Identify which cell holds the provided text, then report its (x, y) central coordinate. 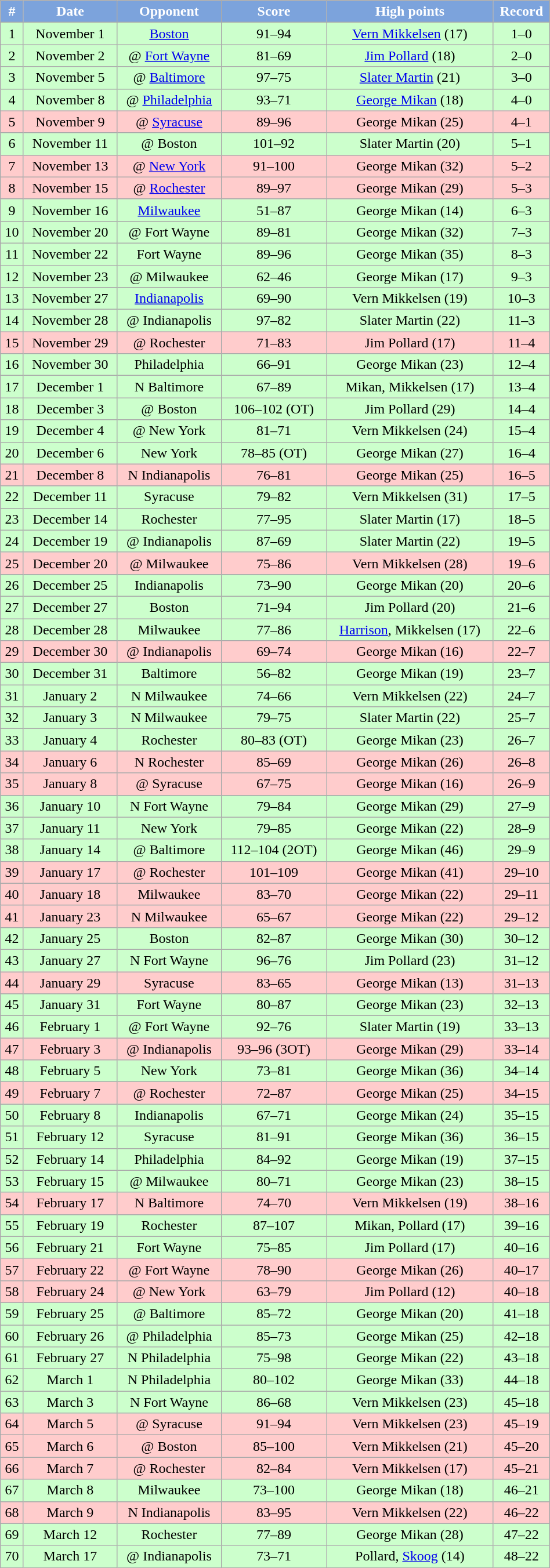
March 9 (70, 1512)
28 (12, 629)
27–9 (521, 806)
23–7 (521, 674)
George Mikan (46) (410, 850)
18 (12, 409)
March 1 (70, 1380)
40–16 (521, 1247)
# (12, 12)
47 (12, 1049)
79–82 (274, 497)
12–4 (521, 365)
38–15 (521, 1181)
40–18 (521, 1291)
3 (12, 78)
6 (12, 144)
George Mikan (17) (410, 277)
101–109 (274, 872)
85–73 (274, 1335)
November 2 (70, 56)
November 1 (70, 34)
42–18 (521, 1335)
Slater Martin (17) (410, 519)
80–87 (274, 1005)
17–5 (521, 497)
36 (12, 806)
February 27 (70, 1358)
January 18 (70, 894)
December 30 (70, 652)
January 25 (70, 938)
93–96 (3OT) (274, 1049)
George Mikan (30) (410, 938)
67 (12, 1490)
George Mikan (14) (410, 210)
January 14 (70, 850)
November 13 (70, 166)
5–1 (521, 144)
57 (12, 1269)
97–82 (274, 321)
86–68 (274, 1402)
76–81 (274, 475)
60 (12, 1335)
November 9 (70, 122)
45 (12, 1005)
35–15 (521, 1115)
30–12 (521, 938)
80–83 (OT) (274, 740)
13–4 (521, 387)
84–92 (274, 1159)
November 20 (70, 232)
41–18 (521, 1313)
December 27 (70, 607)
1–0 (521, 34)
12 (12, 277)
83–70 (274, 894)
8–3 (521, 254)
89–81 (274, 232)
29–11 (521, 894)
79–84 (274, 806)
71–94 (274, 607)
29 (12, 652)
November 16 (70, 210)
46 (12, 1027)
24–7 (521, 696)
106–102 (OT) (274, 409)
November 8 (70, 100)
19 (12, 431)
November 30 (70, 365)
54 (12, 1203)
96–76 (274, 960)
20 (12, 453)
February 22 (70, 1269)
February 21 (70, 1247)
70 (12, 1556)
79–85 (274, 828)
November 11 (70, 144)
67–89 (274, 387)
February 1 (70, 1027)
77–86 (274, 629)
Opponent (169, 12)
9 (12, 210)
20–6 (521, 585)
77–89 (274, 1534)
50 (12, 1115)
Jim Pollard (18) (410, 56)
83–65 (274, 983)
5–2 (521, 166)
March 5 (70, 1424)
45–19 (521, 1424)
December 19 (70, 541)
5 (12, 122)
Score (274, 12)
78–85 (OT) (274, 453)
89–97 (274, 188)
17 (12, 387)
79–75 (274, 718)
66 (12, 1468)
February 12 (70, 1137)
16 (12, 365)
43–18 (521, 1358)
32 (12, 718)
112–104 (2OT) (274, 850)
November 15 (70, 188)
47–22 (521, 1534)
38–16 (521, 1203)
69–90 (274, 299)
45–18 (521, 1402)
February 24 (70, 1291)
80–71 (274, 1181)
46–21 (521, 1490)
33–14 (521, 1049)
81–91 (274, 1137)
59 (12, 1313)
80–102 (274, 1380)
December 11 (70, 497)
39 (12, 872)
January 4 (70, 740)
61 (12, 1358)
33–13 (521, 1027)
78–90 (274, 1269)
77–95 (274, 519)
December 3 (70, 409)
15–4 (521, 431)
2 (12, 56)
February 7 (70, 1093)
N Rochester (169, 762)
81–69 (274, 56)
23 (12, 519)
22–7 (521, 652)
14–4 (521, 409)
22–6 (521, 629)
21 (12, 475)
65–67 (274, 916)
15 (12, 343)
66–91 (274, 365)
75–85 (274, 1247)
10 (12, 232)
73–81 (274, 1071)
January 10 (70, 806)
4 (12, 100)
Vern Mikkelsen (28) (410, 563)
62–46 (274, 277)
72–87 (274, 1093)
44–18 (521, 1380)
Slater Martin (20) (410, 144)
27 (12, 607)
March 12 (70, 1534)
85–72 (274, 1313)
Mikan, Pollard (17) (410, 1225)
25 (12, 563)
Vern Mikkelsen (31) (410, 497)
December 14 (70, 519)
39–16 (521, 1225)
George Mikan (41) (410, 872)
November 5 (70, 78)
48–22 (521, 1556)
30 (12, 674)
Vern Mikkelsen (21) (410, 1446)
January 8 (70, 784)
26–7 (521, 740)
75–86 (274, 563)
Baltimore (169, 674)
January 3 (70, 718)
7–3 (521, 232)
Jim Pollard (23) (410, 960)
31–12 (521, 960)
February 3 (70, 1049)
41 (12, 916)
51 (12, 1137)
43 (12, 960)
82–84 (274, 1468)
46–22 (521, 1512)
Slater Martin (21) (410, 78)
2–0 (521, 56)
4–1 (521, 122)
91–100 (274, 166)
29–10 (521, 872)
74–70 (274, 1203)
75–98 (274, 1358)
November 23 (70, 277)
14 (12, 321)
37 (12, 828)
Mikan, Mikkelsen (17) (410, 387)
11–3 (521, 321)
Jim Pollard (29) (410, 409)
62 (12, 1380)
87–69 (274, 541)
11–4 (521, 343)
34–14 (521, 1071)
February 26 (70, 1335)
7 (12, 166)
69–74 (274, 652)
High points (410, 12)
Harrison, Mikkelsen (17) (410, 629)
February 25 (70, 1313)
1 (12, 34)
68 (12, 1512)
Jim Pollard (20) (410, 607)
January 11 (70, 828)
George Mikan (13) (410, 983)
January 31 (70, 1005)
March 17 (70, 1556)
Date (70, 12)
36–15 (521, 1137)
82–87 (274, 938)
83–95 (274, 1512)
February 15 (70, 1181)
53 (12, 1181)
93–71 (274, 100)
65 (12, 1446)
February 5 (70, 1071)
January 6 (70, 762)
December 8 (70, 475)
19–5 (521, 541)
67–75 (274, 784)
Record (521, 12)
34 (12, 762)
52 (12, 1159)
November 29 (70, 343)
56–82 (274, 674)
69 (12, 1534)
38 (12, 850)
71–83 (274, 343)
56 (12, 1247)
16–5 (521, 475)
44 (12, 983)
33 (12, 740)
87–107 (274, 1225)
48 (12, 1071)
18–5 (521, 519)
32–13 (521, 1005)
8 (12, 188)
January 29 (70, 983)
63–79 (274, 1291)
March 8 (70, 1490)
January 17 (70, 872)
16–4 (521, 453)
George Mikan (35) (410, 254)
49 (12, 1093)
74–66 (274, 696)
December 20 (70, 563)
25–7 (521, 718)
4–0 (521, 100)
George Mikan (28) (410, 1534)
November 27 (70, 299)
64 (12, 1424)
George Mikan (27) (410, 453)
101–92 (274, 144)
January 2 (70, 696)
January 27 (70, 960)
11 (12, 254)
45–20 (521, 1446)
37–15 (521, 1159)
6–3 (521, 210)
67–71 (274, 1115)
45–21 (521, 1468)
22 (12, 497)
January 23 (70, 916)
December 28 (70, 629)
December 31 (70, 674)
9–3 (521, 277)
March 7 (70, 1468)
February 14 (70, 1159)
26–8 (521, 762)
24 (12, 541)
November 22 (70, 254)
81–71 (274, 431)
November 28 (70, 321)
Pollard, Skoog (14) (410, 1556)
26 (12, 585)
92–76 (274, 1027)
73–90 (274, 585)
December 1 (70, 387)
85–100 (274, 1446)
Slater Martin (19) (410, 1027)
Jim Pollard (12) (410, 1291)
97–75 (274, 78)
42 (12, 938)
26–9 (521, 784)
March 6 (70, 1446)
85–69 (274, 762)
34–15 (521, 1093)
Vern Mikkelsen (24) (410, 431)
December 4 (70, 431)
51–87 (274, 210)
29–12 (521, 916)
21–6 (521, 607)
35 (12, 784)
58 (12, 1291)
February 17 (70, 1203)
29–9 (521, 850)
55 (12, 1225)
73–71 (274, 1556)
10–3 (521, 299)
5–3 (521, 188)
February 19 (70, 1225)
March 3 (70, 1402)
13 (12, 299)
3–0 (521, 78)
40–17 (521, 1269)
February 8 (70, 1115)
December 25 (70, 585)
31–13 (521, 983)
December 6 (70, 453)
73–100 (274, 1490)
George Mikan (33) (410, 1380)
63 (12, 1402)
40 (12, 894)
19–6 (521, 563)
31 (12, 696)
28–9 (521, 828)
George Mikan (24) (410, 1115)
